Return the [x, y] coordinate for the center point of the cell that contains the specified text.  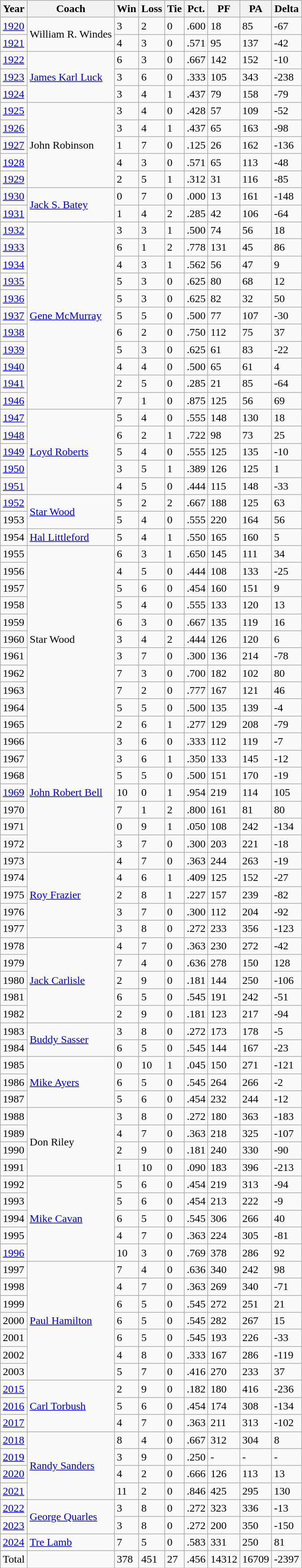
1938 [14, 333]
1968 [14, 776]
.666 [196, 1474]
331 [224, 1542]
83 [256, 350]
Paul Hamilton [71, 1320]
-27 [286, 878]
232 [224, 1099]
1966 [14, 741]
1979 [14, 963]
1994 [14, 1218]
.583 [196, 1542]
396 [256, 1167]
188 [224, 503]
-2397 [286, 1559]
2021 [14, 1491]
106 [256, 214]
Loss [152, 9]
.700 [196, 673]
193 [224, 1338]
.456 [196, 1559]
123 [224, 1014]
1952 [14, 503]
1948 [14, 435]
416 [256, 1389]
.562 [196, 265]
178 [256, 1031]
306 [224, 1218]
222 [256, 1201]
107 [256, 316]
Don Riley [71, 1142]
-13 [286, 1508]
57 [224, 111]
40 [286, 1218]
2020 [14, 1474]
.277 [196, 724]
343 [256, 77]
34 [286, 554]
1982 [14, 1014]
68 [256, 282]
158 [256, 94]
451 [152, 1559]
15 [286, 1321]
31 [224, 179]
Mike Ayers [71, 1082]
14312 [224, 1559]
1972 [14, 844]
1946 [14, 401]
-22 [286, 350]
92 [286, 1252]
1990 [14, 1150]
1931 [14, 214]
1969 [14, 793]
1977 [14, 929]
-52 [286, 111]
1998 [14, 1286]
Tie [174, 9]
2022 [14, 1508]
1985 [14, 1065]
.800 [196, 810]
220 [224, 520]
1923 [14, 77]
308 [256, 1406]
251 [256, 1304]
.722 [196, 435]
2017 [14, 1423]
2001 [14, 1338]
.778 [196, 248]
.050 [196, 827]
1986 [14, 1082]
.227 [196, 895]
425 [224, 1491]
203 [224, 844]
1973 [14, 861]
.182 [196, 1389]
224 [224, 1235]
1936 [14, 299]
.954 [196, 793]
47 [256, 265]
-71 [286, 1286]
1934 [14, 265]
Coach [71, 9]
-98 [286, 128]
239 [256, 895]
129 [224, 724]
208 [256, 724]
131 [224, 248]
2002 [14, 1355]
-48 [286, 162]
263 [256, 861]
-81 [286, 1235]
-136 [286, 145]
323 [224, 1508]
-123 [286, 929]
165 [224, 537]
-82 [286, 895]
11 [126, 1491]
1932 [14, 231]
173 [224, 1031]
Randy Sanders [71, 1465]
164 [256, 520]
-236 [286, 1389]
1947 [14, 418]
-2 [286, 1082]
2018 [14, 1440]
Gene McMurray [71, 316]
1984 [14, 1048]
Win [126, 9]
-5 [286, 1031]
.650 [196, 554]
2023 [14, 1525]
270 [224, 1372]
-148 [286, 196]
1974 [14, 878]
.846 [196, 1491]
356 [256, 929]
.090 [196, 1167]
-150 [286, 1525]
1939 [14, 350]
1960 [14, 639]
102 [256, 673]
1975 [14, 895]
86 [286, 248]
1953 [14, 520]
1933 [14, 248]
-107 [286, 1133]
304 [256, 1440]
Roy Frazier [71, 895]
116 [256, 179]
.389 [196, 469]
1970 [14, 810]
278 [224, 963]
282 [224, 1321]
-30 [286, 316]
221 [256, 844]
264 [224, 1082]
1949 [14, 452]
1995 [14, 1235]
1980 [14, 980]
.350 [196, 759]
230 [224, 946]
.750 [196, 333]
142 [224, 60]
.428 [196, 111]
46 [286, 690]
330 [256, 1150]
1959 [14, 622]
Mike Cavan [71, 1218]
267 [256, 1321]
1955 [14, 554]
-78 [286, 656]
32 [256, 299]
-92 [286, 912]
109 [256, 111]
82 [224, 299]
16709 [256, 1559]
.312 [196, 179]
200 [224, 1525]
115 [224, 486]
350 [256, 1525]
1927 [14, 145]
John Robert Bell [71, 792]
1991 [14, 1167]
27 [174, 1559]
.769 [196, 1252]
1978 [14, 946]
1921 [14, 43]
170 [256, 776]
1928 [14, 162]
16 [286, 622]
-4 [286, 707]
-238 [286, 77]
-25 [286, 571]
-7 [286, 741]
174 [224, 1406]
-23 [286, 1048]
.600 [196, 26]
182 [224, 673]
1935 [14, 282]
191 [224, 997]
1964 [14, 707]
162 [256, 145]
.416 [196, 1372]
-9 [286, 1201]
James Karl Luck [71, 77]
25 [286, 435]
211 [224, 1423]
1965 [14, 724]
Jack S. Batey [71, 205]
1941 [14, 384]
312 [224, 1440]
1997 [14, 1269]
PA [256, 9]
-102 [286, 1423]
121 [256, 690]
.875 [196, 401]
137 [256, 43]
63 [286, 503]
325 [256, 1133]
.045 [196, 1065]
2000 [14, 1321]
1920 [14, 26]
75 [256, 333]
1992 [14, 1184]
204 [256, 912]
1987 [14, 1099]
1958 [14, 605]
1956 [14, 571]
-18 [286, 844]
26 [224, 145]
114 [256, 793]
-183 [286, 1116]
12 [286, 282]
Delta [286, 9]
1988 [14, 1116]
1926 [14, 128]
2024 [14, 1542]
George Quarles [71, 1517]
-106 [286, 980]
PF [224, 9]
1930 [14, 196]
William R. Windes [71, 34]
.550 [196, 537]
.409 [196, 878]
45 [256, 248]
.000 [196, 196]
73 [256, 435]
1925 [14, 111]
74 [224, 231]
-213 [286, 1167]
336 [256, 1508]
1957 [14, 588]
157 [224, 895]
-121 [286, 1065]
2015 [14, 1389]
42 [224, 214]
1963 [14, 690]
95 [224, 43]
1924 [14, 94]
1996 [14, 1252]
128 [286, 963]
Total [14, 1559]
1967 [14, 759]
1962 [14, 673]
1922 [14, 60]
Buddy Sasser [71, 1039]
79 [224, 94]
218 [224, 1133]
269 [224, 1286]
-67 [286, 26]
2016 [14, 1406]
-85 [286, 179]
.250 [196, 1457]
2003 [14, 1372]
217 [256, 1014]
305 [256, 1235]
1993 [14, 1201]
Hal Littleford [71, 537]
111 [256, 554]
Year [14, 9]
1951 [14, 486]
.125 [196, 145]
Loyd Roberts [71, 452]
1971 [14, 827]
136 [224, 656]
John Robinson [71, 145]
Pct. [196, 9]
271 [256, 1065]
1937 [14, 316]
Tre Lamb [71, 1542]
183 [224, 1167]
1950 [14, 469]
2019 [14, 1457]
1929 [14, 179]
1989 [14, 1133]
-90 [286, 1150]
295 [256, 1491]
226 [256, 1338]
1976 [14, 912]
69 [286, 401]
77 [224, 316]
50 [286, 299]
-51 [286, 997]
1983 [14, 1031]
1981 [14, 997]
-119 [286, 1355]
1954 [14, 537]
1999 [14, 1304]
163 [256, 128]
139 [256, 707]
Jack Carlisle [71, 980]
1961 [14, 656]
363 [256, 1116]
213 [224, 1201]
.777 [196, 690]
1940 [14, 367]
214 [256, 656]
240 [224, 1150]
Carl Torbush [71, 1406]
